Scan for the cell matching the given text and deliver its [x, y] coordinate at center. 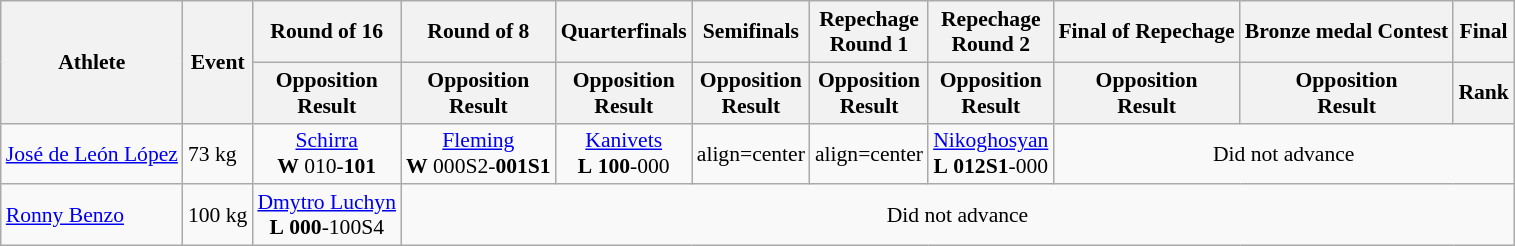
Final of Repechage [1146, 32]
Ronny Benzo [92, 216]
Schirra W 010-101 [326, 154]
José de León López [92, 154]
RepechageRound 2 [990, 32]
73 kg [218, 154]
Rank [1484, 92]
Athlete [92, 62]
Semifinals [751, 32]
Round of 8 [478, 32]
Event [218, 62]
Dmytro Luchyn L 000-100S4 [326, 216]
RepechageRound 1 [869, 32]
100 kg [218, 216]
Kanivets L 100-000 [624, 154]
Nikoghosyan L 012S1-000 [990, 154]
Quarterfinals [624, 32]
Fleming W 000S2-001S1 [478, 154]
Final [1484, 32]
Bronze medal Contest [1347, 32]
Round of 16 [326, 32]
